Pinpoint the cell where the given text exists, returning its (x, y) midpoint coordinate. 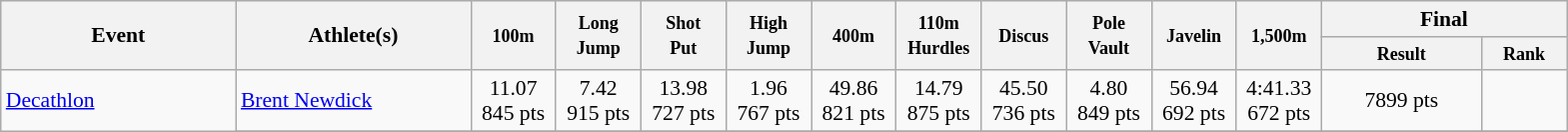
45.50736 pts (1023, 100)
LongJump (598, 36)
14.79875 pts (939, 100)
7899 pts (1401, 100)
1.96767 pts (768, 100)
Rank (1523, 54)
Javelin (1193, 36)
400m (853, 36)
Final (1443, 19)
ShotPut (684, 36)
PoleVault (1109, 36)
13.98727 pts (684, 100)
Decathlon (118, 100)
Discus (1023, 36)
110mHurdles (939, 36)
7.42915 pts (598, 100)
HighJump (768, 36)
4:41.33672 pts (1279, 100)
4.80849 pts (1109, 100)
49.86821 pts (853, 100)
Athlete(s) (354, 36)
Event (118, 36)
11.07845 pts (514, 100)
1,500m (1279, 36)
Brent Newdick (354, 100)
100m (514, 36)
56.94692 pts (1193, 100)
Result (1401, 54)
